For the text-containing cell, return its midpoint in (X, Y) coordinate format. 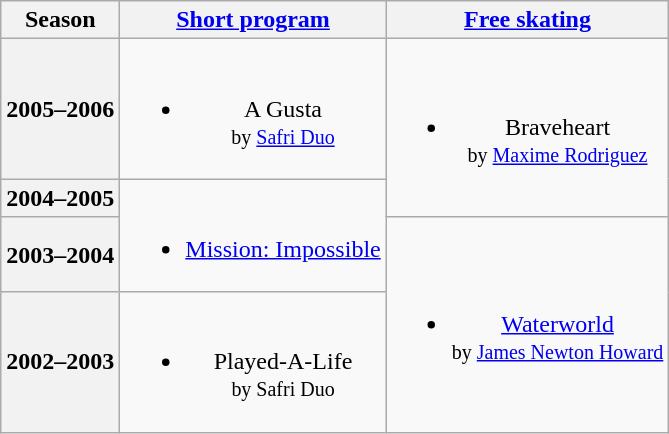
Short program (253, 20)
2002–2003 (60, 362)
Free skating (528, 20)
Waterworld by James Newton Howard (528, 324)
Braveheart by Maxime Rodriguez (528, 128)
2003–2004 (60, 254)
Mission: Impossible (253, 236)
A Gusta by Safri Duo (253, 109)
2004–2005 (60, 198)
Played-A-Life by Safri Duo (253, 362)
2005–2006 (60, 109)
Season (60, 20)
